Output the [x, y] coordinate of the center of the cell containing the given text.  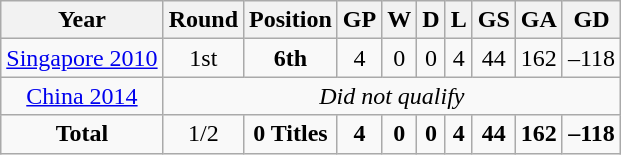
GS [494, 20]
GD [591, 20]
Position [291, 20]
GP [359, 20]
GA [538, 20]
D [431, 20]
1/2 [203, 134]
Round [203, 20]
0 Titles [291, 134]
1st [203, 58]
Singapore 2010 [82, 58]
Year [82, 20]
L [458, 20]
W [400, 20]
Did not qualify [392, 96]
China 2014 [82, 96]
6th [291, 58]
Total [82, 134]
